Determine the (x, y) coordinate at the center of the cell enclosing the given text.  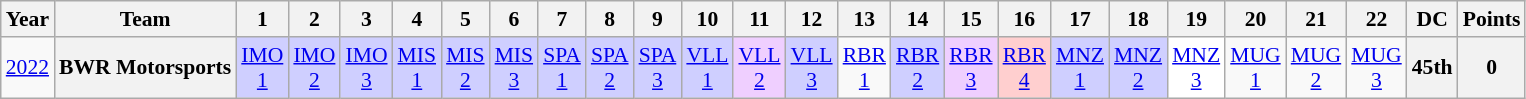
VLL2 (759, 68)
2 (314, 19)
5 (466, 19)
MIS3 (514, 68)
MIS2 (466, 68)
MUG1 (1256, 68)
MUG3 (1376, 68)
20 (1256, 19)
45th (1432, 68)
9 (658, 19)
RBR3 (970, 68)
18 (1138, 19)
MNZ2 (1138, 68)
SPA1 (562, 68)
6 (514, 19)
21 (1316, 19)
MNZ1 (1080, 68)
RBR1 (864, 68)
IMO1 (262, 68)
15 (970, 19)
DC (1432, 19)
7 (562, 19)
14 (918, 19)
22 (1376, 19)
11 (759, 19)
Points (1492, 19)
IMO3 (366, 68)
19 (1196, 19)
MIS1 (418, 68)
IMO2 (314, 68)
17 (1080, 19)
BWR Motorsports (145, 68)
VLL1 (707, 68)
13 (864, 19)
0 (1492, 68)
10 (707, 19)
MNZ3 (1196, 68)
Team (145, 19)
VLL3 (812, 68)
12 (812, 19)
MUG2 (1316, 68)
8 (610, 19)
RBR2 (918, 68)
3 (366, 19)
SPA3 (658, 68)
4 (418, 19)
RBR4 (1024, 68)
Year (28, 19)
SPA2 (610, 68)
2022 (28, 68)
16 (1024, 19)
1 (262, 19)
